Extract the [x, y] coordinate from the center of the cell holding the provided text.  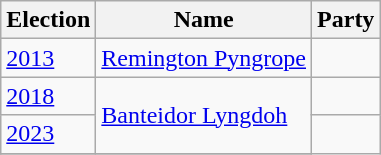
2023 [48, 134]
Name [204, 20]
2018 [48, 96]
2013 [48, 58]
Party [346, 20]
Banteidor Lyngdoh [204, 115]
Remington Pyngrope [204, 58]
Election [48, 20]
